Pinpoint the cell where the given text exists, returning its [x, y] midpoint coordinate. 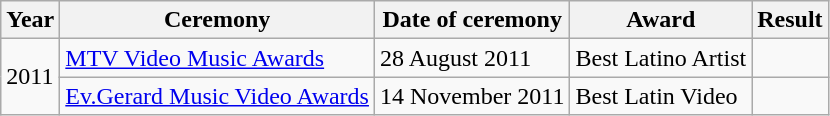
MTV Video Music Awards [218, 58]
Date of ceremony [472, 20]
Best Latin Video [661, 96]
28 August 2011 [472, 58]
2011 [30, 77]
Best Latino Artist [661, 58]
Result [790, 20]
Year [30, 20]
14 November 2011 [472, 96]
Ev.Gerard Music Video Awards [218, 96]
Ceremony [218, 20]
Award [661, 20]
